Return (X, Y) of the center of cell containing provided text 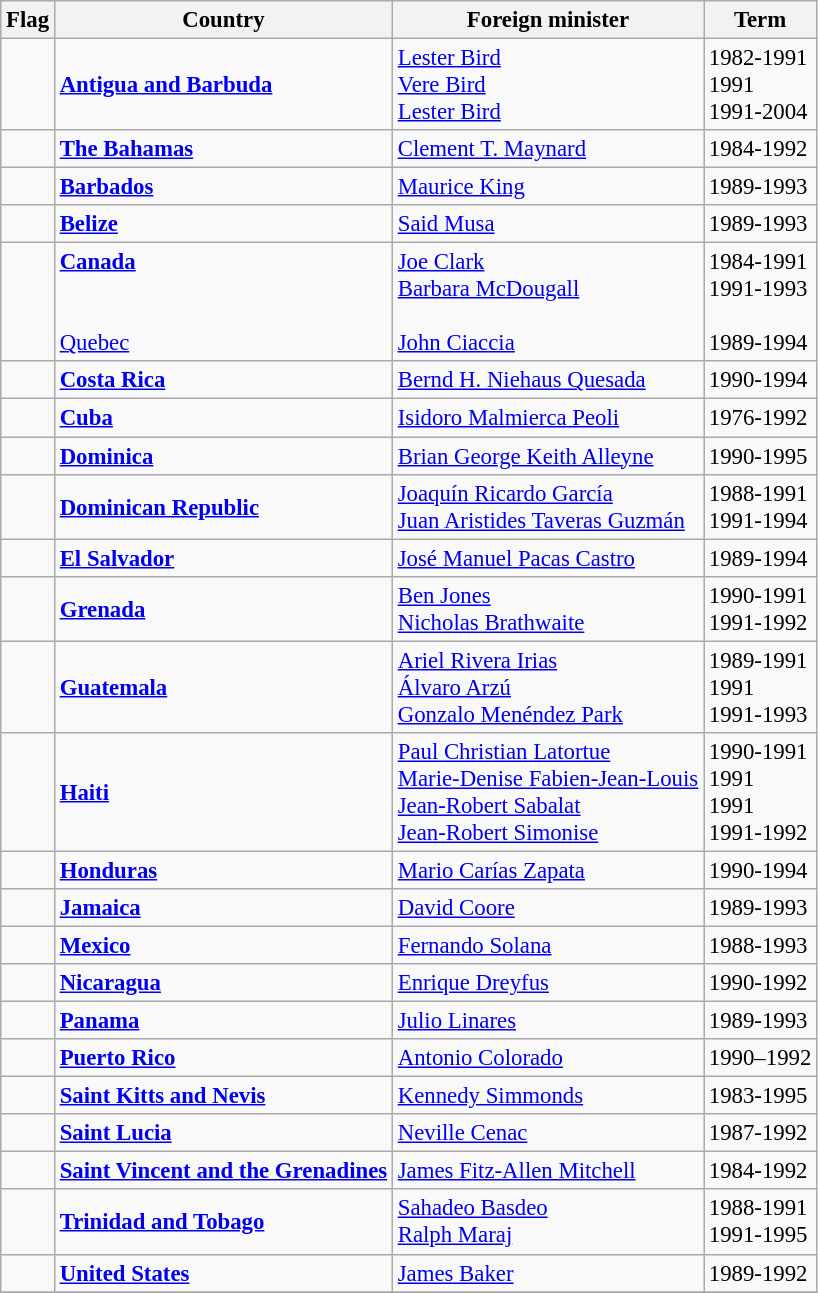
Brian George Keith Alleyne (548, 456)
Kennedy Simmonds (548, 1096)
Puerto Rico (223, 1058)
Panama (223, 1021)
Fernando Solana (548, 945)
James Fitz-Allen Mitchell (548, 1171)
1987-1992 (760, 1133)
James Baker (548, 1273)
Bernd H. Niehaus Quesada (548, 381)
1990-19911991-1992 (760, 608)
Cuba (223, 418)
José Manuel Pacas Castro (548, 558)
Neville Cenac (548, 1133)
Antigua and Barbuda (223, 85)
1989-1994 (760, 558)
Paul Christian LatortueMarie-Denise Fabien-Jean-LouisJean-Robert SabalatJean-Robert Simonise (548, 792)
Saint Vincent and the Grenadines (223, 1171)
1989-1992 (760, 1273)
Guatemala (223, 687)
1976-1992 (760, 418)
Jamaica (223, 908)
Mario Carías Zapata (548, 870)
Costa Rica (223, 381)
Julio Linares (548, 1021)
1989-199119911991-1993 (760, 687)
Sahadeo BasdeoRalph Maraj (548, 1222)
Dominica (223, 456)
1983-1995 (760, 1096)
1988-19911991-1994 (760, 506)
1988-19911991-1995 (760, 1222)
Flag (28, 20)
Clement T. Maynard (548, 149)
Said Musa (548, 224)
CanadaQuebec (223, 302)
Isidoro Malmierca Peoli (548, 418)
Country (223, 20)
Grenada (223, 608)
Mexico (223, 945)
Antonio Colorado (548, 1058)
Ariel Rivera IriasÁlvaro ArzúGonzalo Menéndez Park (548, 687)
Barbados (223, 187)
Honduras (223, 870)
1990-1995 (760, 456)
Ben JonesNicholas Brathwaite (548, 608)
Saint Lucia (223, 1133)
Haiti (223, 792)
El Salvador (223, 558)
Saint Kitts and Nevis (223, 1096)
Dominican Republic (223, 506)
1990-1992 (760, 983)
1984-19911991-19931989-1994 (760, 302)
David Coore (548, 908)
United States (223, 1273)
Joe ClarkBarbara McDougallJohn Ciaccia (548, 302)
1982-199119911991-2004 (760, 85)
Nicaragua (223, 983)
Joaquín Ricardo GarcíaJuan Aristides Taveras Guzmán (548, 506)
Lester BirdVere BirdLester Bird (548, 85)
1990-1991199119911991-1992 (760, 792)
Enrique Dreyfus (548, 983)
The Bahamas (223, 149)
1990–1992 (760, 1058)
Term (760, 20)
Foreign minister (548, 20)
1988-1993 (760, 945)
Maurice King (548, 187)
Belize (223, 224)
Trinidad and Tobago (223, 1222)
